Return (X, Y) of the center of cell containing provided text 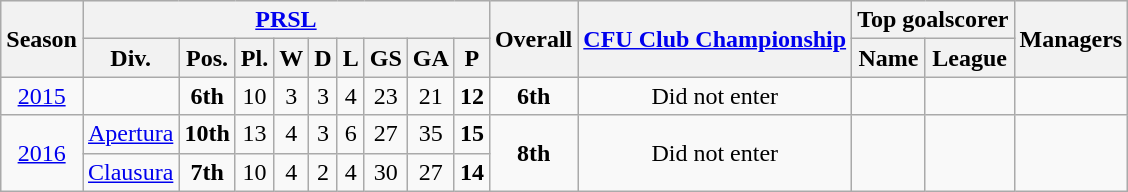
W (292, 58)
6 (350, 134)
Name (889, 58)
30 (386, 172)
8th (533, 153)
GS (386, 58)
CFU Club Championship (715, 39)
Clausura (130, 172)
GA (430, 58)
L (350, 58)
Pos. (207, 58)
Pl. (254, 58)
2015 (42, 96)
21 (430, 96)
Top goalscorer (933, 20)
2016 (42, 153)
14 (472, 172)
D (323, 58)
Managers (1071, 39)
Overall (533, 39)
Season (42, 39)
P (472, 58)
Apertura (130, 134)
2 (323, 172)
7th (207, 172)
Div. (130, 58)
12 (472, 96)
PRSL (286, 20)
League (970, 58)
23 (386, 96)
35 (430, 134)
15 (472, 134)
10th (207, 134)
13 (254, 134)
